Extract the [x, y] coordinate from the center of the cell holding the provided text.  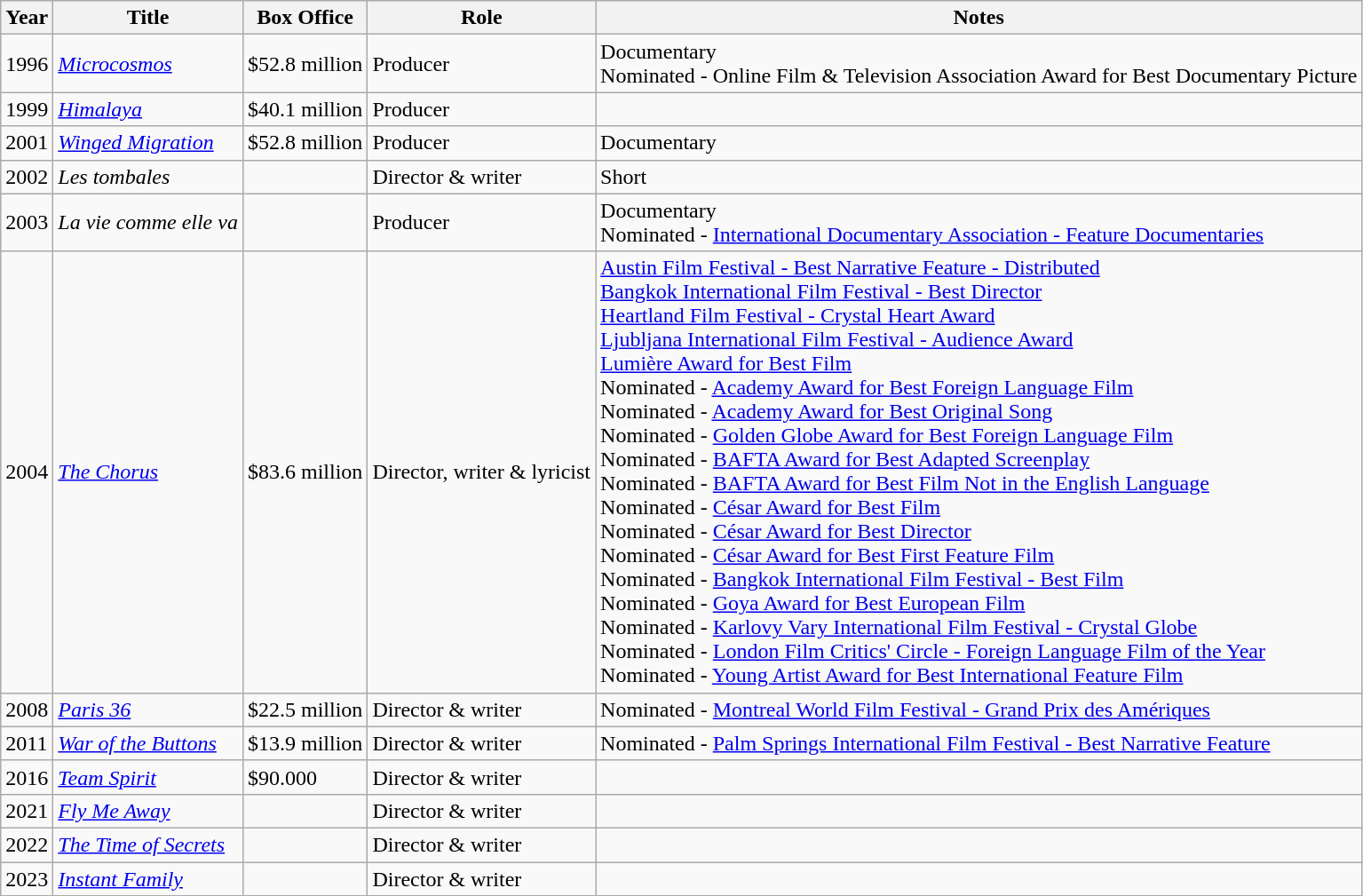
Instant Family [148, 878]
Team Spirit [148, 777]
Notes [979, 18]
Himalaya [148, 109]
1999 [27, 109]
2001 [27, 143]
$83.6 million [305, 472]
War of the Buttons [148, 743]
La vie comme elle va [148, 222]
Short [979, 177]
Year [27, 18]
$40.1 million [305, 109]
Role [481, 18]
DocumentaryNominated - Online Film & Television Association Award for Best Documentary Picture [979, 64]
Paris 36 [148, 710]
2016 [27, 777]
2008 [27, 710]
Title [148, 18]
The Chorus [148, 472]
2002 [27, 177]
Fly Me Away [148, 811]
2011 [27, 743]
2003 [27, 222]
Microcosmos [148, 64]
Les tombales [148, 177]
Nominated - Montreal World Film Festival - Grand Prix des Amériques [979, 710]
2021 [27, 811]
Winged Migration [148, 143]
Box Office [305, 18]
2004 [27, 472]
$13.9 million [305, 743]
Nominated - Palm Springs International Film Festival - Best Narrative Feature [979, 743]
The Time of Secrets [148, 844]
Documentary [979, 143]
2022 [27, 844]
DocumentaryNominated - International Documentary Association - Feature Documentaries [979, 222]
$90.000 [305, 777]
2023 [27, 878]
Director, writer & lyricist [481, 472]
1996 [27, 64]
$22.5 million [305, 710]
